Determine the (X, Y) coordinate at the center of the cell enclosing the given text.  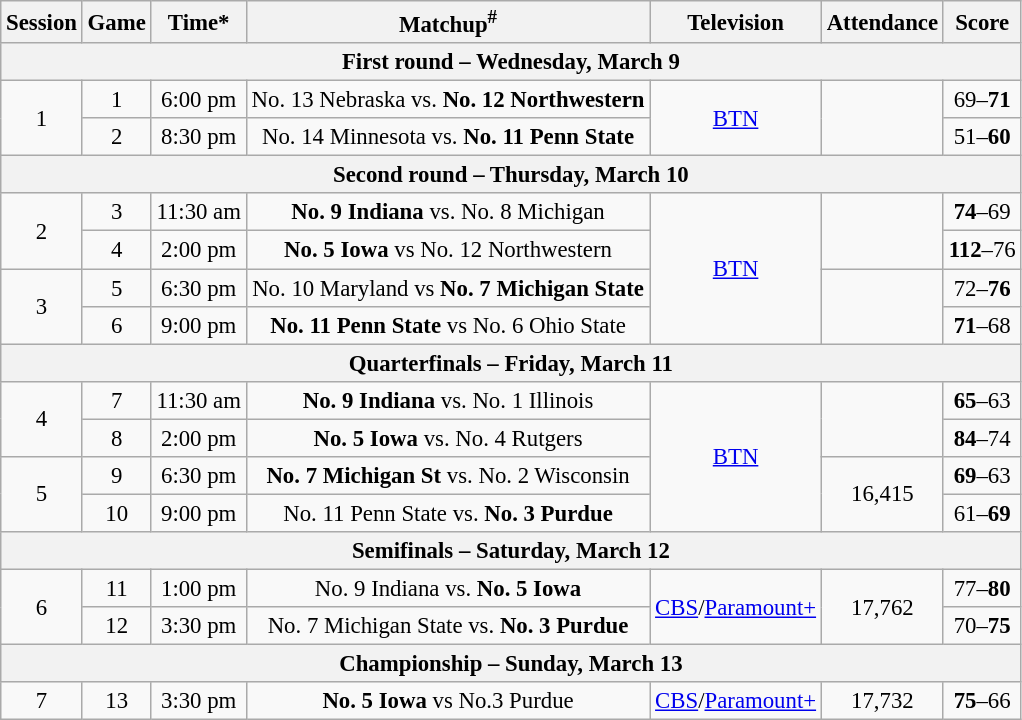
75–66 (982, 701)
17,732 (882, 701)
9 (116, 476)
1:00 pm (198, 588)
No. 14 Minnesota vs. No. 11 Penn State (448, 137)
17,762 (882, 606)
No. 10 Maryland vs No. 7 Michigan State (448, 288)
69–71 (982, 100)
No. 7 Michigan St vs. No. 2 Wisconsin (448, 476)
65–63 (982, 400)
No. 5 Iowa vs No.3 Purdue (448, 701)
Game (116, 22)
11 (116, 588)
10 (116, 513)
Television (736, 22)
Championship – Sunday, March 13 (511, 664)
Score (982, 22)
70–75 (982, 626)
112–76 (982, 250)
Second round – Thursday, March 10 (511, 175)
Time* (198, 22)
Semifinals – Saturday, March 12 (511, 551)
16,415 (882, 494)
Matchup# (448, 22)
Session (42, 22)
84–74 (982, 438)
No. 5 Iowa vs. No. 4 Rutgers (448, 438)
77–80 (982, 588)
No. 5 Iowa vs No. 12 Northwestern (448, 250)
6:00 pm (198, 100)
No. 9 Indiana vs. No. 5 Iowa (448, 588)
First round – Wednesday, March 9 (511, 62)
No. 9 Indiana vs. No. 8 Michigan (448, 213)
Attendance (882, 22)
61–69 (982, 513)
No. 7 Michigan State vs. No. 3 Purdue (448, 626)
Quarterfinals – Friday, March 11 (511, 363)
8 (116, 438)
No. 11 Penn State vs No. 6 Ohio State (448, 325)
71–68 (982, 325)
69–63 (982, 476)
8:30 pm (198, 137)
No. 9 Indiana vs. No. 1 Illinois (448, 400)
13 (116, 701)
72–76 (982, 288)
No. 11 Penn State vs. No. 3 Purdue (448, 513)
74–69 (982, 213)
No. 13 Nebraska vs. No. 12 Northwestern (448, 100)
12 (116, 626)
51–60 (982, 137)
